Return (X, Y) of the center of cell containing provided text 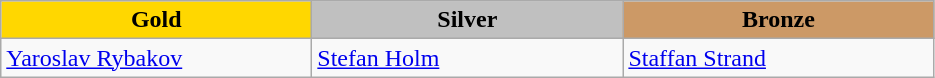
Staffan Strand (778, 58)
Gold (156, 20)
Yaroslav Rybakov (156, 58)
Stefan Holm (468, 58)
Silver (468, 20)
Bronze (778, 20)
